Scan for the cell matching the given text and deliver its (X, Y) coordinate at center. 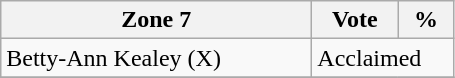
% (426, 20)
Vote (355, 20)
Betty-Ann Kealey (X) (156, 58)
Zone 7 (156, 20)
Acclaimed (383, 58)
